Identify which cell holds the provided text, then report its [x, y] central coordinate. 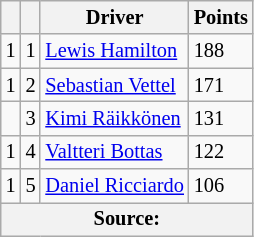
Points [221, 17]
5 [31, 186]
106 [221, 186]
Kimi Räikkönen [114, 118]
188 [221, 51]
Daniel Ricciardo [114, 186]
3 [31, 118]
Sebastian Vettel [114, 85]
Valtteri Bottas [114, 152]
Lewis Hamilton [114, 51]
131 [221, 118]
122 [221, 152]
4 [31, 152]
Source: [127, 219]
171 [221, 85]
Driver [114, 17]
2 [31, 85]
